Search for the cell housing the specified text and yield its [x, y] center coordinate. 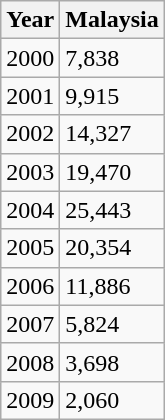
9,915 [112, 96]
14,327 [112, 134]
7,838 [112, 58]
2007 [30, 324]
Malaysia [112, 20]
25,443 [112, 210]
2,060 [112, 400]
2001 [30, 96]
20,354 [112, 248]
2005 [30, 248]
5,824 [112, 324]
2000 [30, 58]
19,470 [112, 172]
2002 [30, 134]
3,698 [112, 362]
11,886 [112, 286]
2003 [30, 172]
2004 [30, 210]
2008 [30, 362]
2006 [30, 286]
Year [30, 20]
2009 [30, 400]
